Capture the cell that displays the provided text and extract its (X, Y) central coordinate. 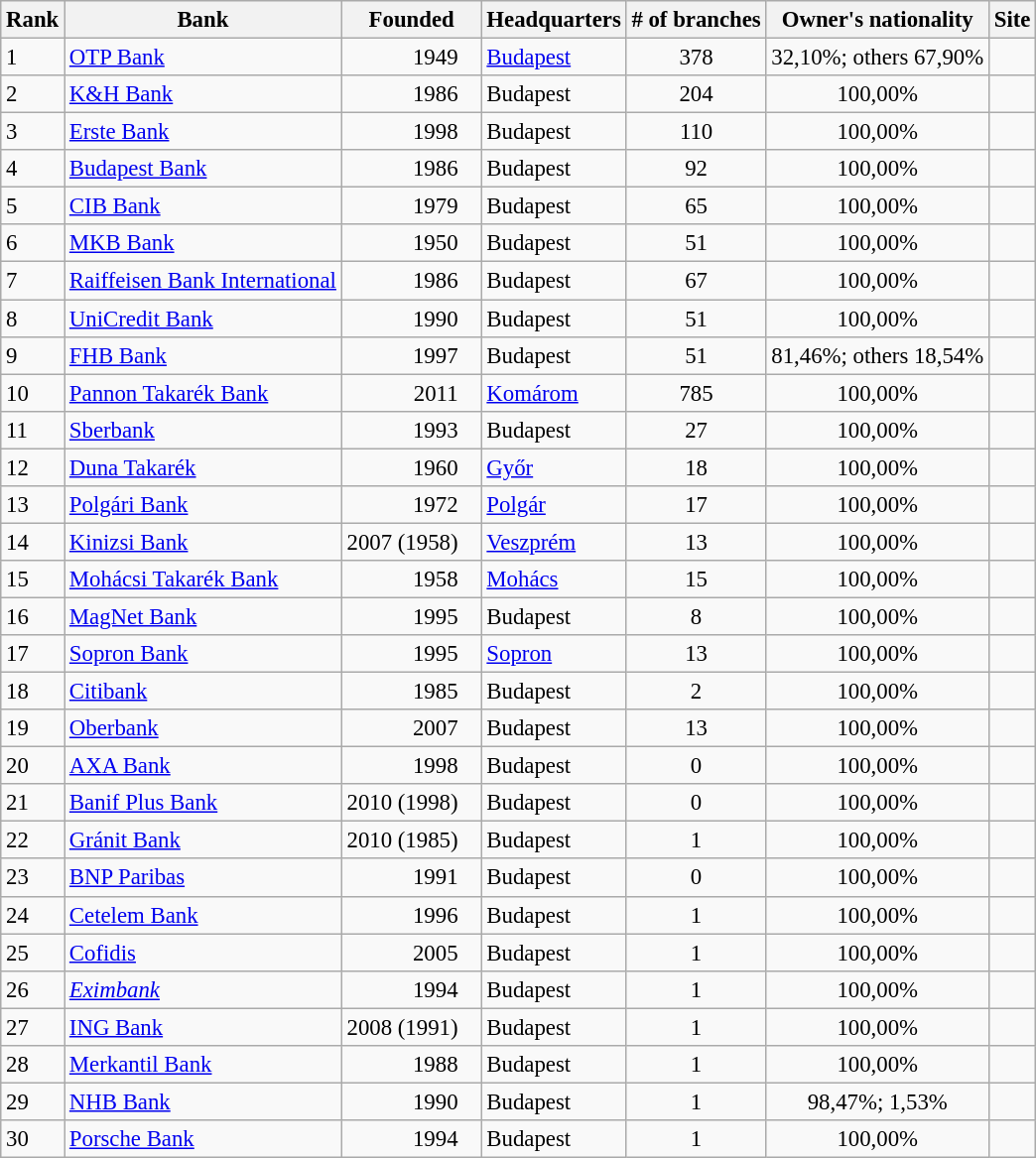
10 (33, 393)
92 (697, 169)
378 (697, 58)
19 (33, 728)
Site (1012, 20)
110 (697, 132)
Owner's nationality (877, 20)
23 (33, 878)
2005 (411, 953)
MKB Bank (203, 243)
12 (33, 467)
Founded (411, 20)
26 (33, 989)
1949 (411, 58)
Pannon Takarék Bank (203, 393)
CIB Bank (203, 206)
29 (33, 1101)
6 (33, 243)
25 (33, 953)
Banif Plus Bank (203, 803)
1979 (411, 206)
Veszprém (554, 542)
30 (33, 1139)
5 (33, 206)
21 (33, 803)
1985 (411, 692)
Győr (554, 467)
67 (697, 281)
1991 (411, 878)
Merkantil Bank (203, 1065)
Cetelem Bank (203, 915)
1997 (411, 355)
785 (697, 393)
Sopron Bank (203, 654)
65 (697, 206)
16 (33, 616)
Oberbank (203, 728)
Sopron (554, 654)
Polgár (554, 505)
MagNet Bank (203, 616)
Headquarters (554, 20)
3 (33, 132)
7 (33, 281)
1972 (411, 505)
Kinizsi Bank (203, 542)
1950 (411, 243)
Duna Takarék (203, 467)
Raiffeisen Bank International (203, 281)
11 (33, 430)
2007 (1958) (411, 542)
20 (33, 766)
UniCredit Bank (203, 319)
9 (33, 355)
Sberbank (203, 430)
Eximbank (203, 989)
1993 (411, 430)
Porsche Bank (203, 1139)
ING Bank (203, 1027)
AXA Bank (203, 766)
OTP Bank (203, 58)
Bank (203, 20)
Cofidis (203, 953)
2010 (1985) (411, 840)
Erste Bank (203, 132)
81,46%; others 18,54% (877, 355)
204 (697, 94)
98,47%; 1,53% (877, 1101)
Rank (33, 20)
FHB Bank (203, 355)
24 (33, 915)
1960 (411, 467)
28 (33, 1065)
1958 (411, 579)
# of branches (697, 20)
1988 (411, 1065)
2008 (1991) (411, 1027)
22 (33, 840)
14 (33, 542)
K&H Bank (203, 94)
Polgári Bank (203, 505)
Citibank (203, 692)
32,10%; others 67,90% (877, 58)
BNP Paribas (203, 878)
Komárom (554, 393)
Mohácsi Takarék Bank (203, 579)
NHB Bank (203, 1101)
Budapest Bank (203, 169)
4 (33, 169)
1996 (411, 915)
2010 (1998) (411, 803)
Mohács (554, 579)
2011 (411, 393)
Gránit Bank (203, 840)
2007 (411, 728)
